From the cell containing the given text, extract its center point as (x, y) coordinate. 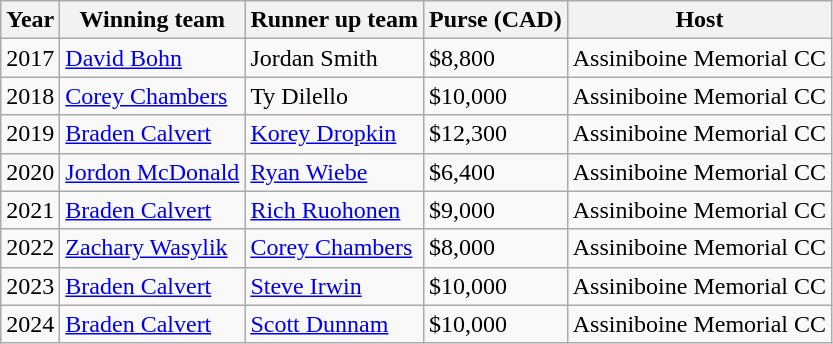
2021 (30, 210)
Purse (CAD) (495, 20)
David Bohn (152, 58)
Host (699, 20)
2019 (30, 134)
$8,000 (495, 248)
Runner up team (334, 20)
2020 (30, 172)
Ty Dilello (334, 96)
2023 (30, 286)
$12,300 (495, 134)
2022 (30, 248)
Korey Dropkin (334, 134)
Steve Irwin (334, 286)
Scott Dunnam (334, 324)
Year (30, 20)
2017 (30, 58)
Jordan Smith (334, 58)
Rich Ruohonen (334, 210)
Jordon McDonald (152, 172)
2018 (30, 96)
2024 (30, 324)
Winning team (152, 20)
$6,400 (495, 172)
Zachary Wasylik (152, 248)
$8,800 (495, 58)
$9,000 (495, 210)
Ryan Wiebe (334, 172)
